Capture the cell that displays the provided text and extract its (x, y) central coordinate. 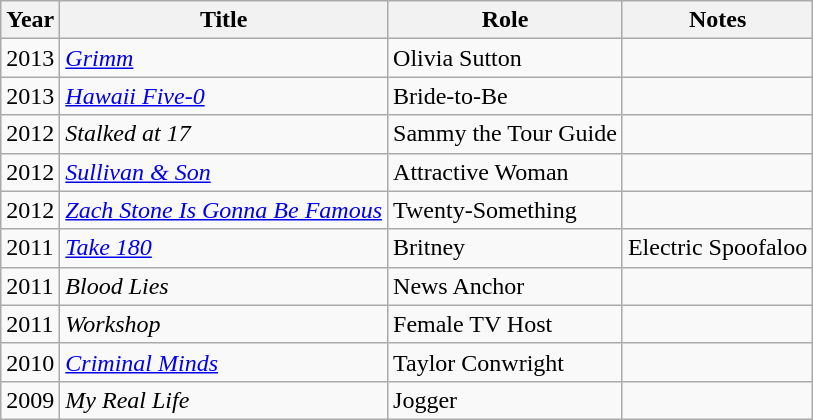
Hawaii Five-0 (224, 96)
News Anchor (506, 286)
Twenty-Something (506, 210)
Britney (506, 248)
Sammy the Tour Guide (506, 134)
Electric Spoofaloo (717, 248)
Notes (717, 20)
Title (224, 20)
Olivia Sutton (506, 58)
Workshop (224, 324)
Grimm (224, 58)
My Real Life (224, 400)
Attractive Woman (506, 172)
Role (506, 20)
Jogger (506, 400)
Take 180 (224, 248)
Sullivan & Son (224, 172)
Female TV Host (506, 324)
Taylor Conwright (506, 362)
2009 (30, 400)
Criminal Minds (224, 362)
Blood Lies (224, 286)
2010 (30, 362)
Zach Stone Is Gonna Be Famous (224, 210)
Bride-to-Be (506, 96)
Year (30, 20)
Stalked at 17 (224, 134)
